Return the [X, Y] coordinate for the center point of the cell that contains the specified text.  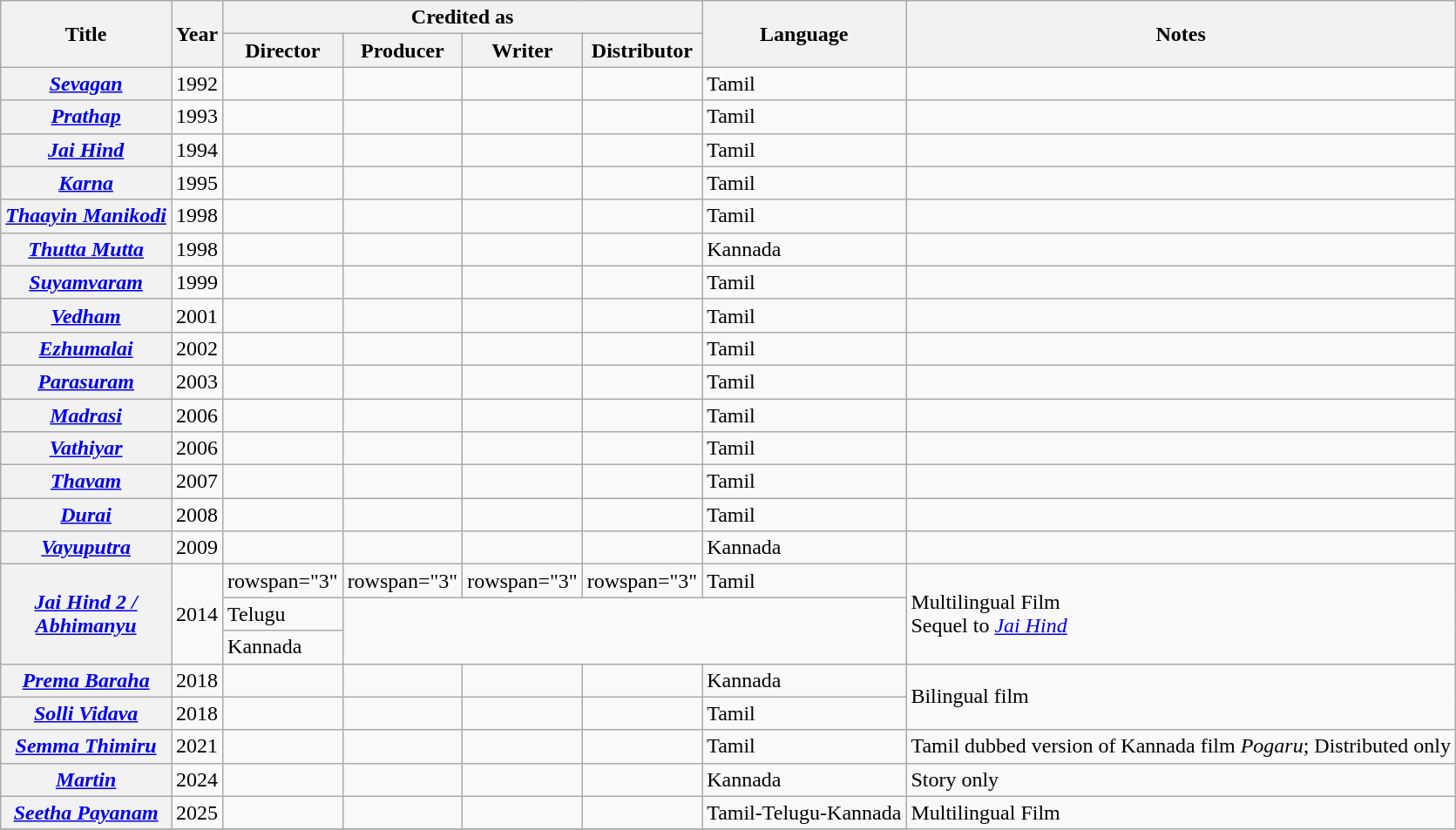
Vathiyar [86, 449]
Madrasi [86, 415]
Multilingual FilmSequel to Jai Hind [1182, 614]
Notes [1182, 34]
2001 [197, 315]
Telugu [283, 614]
Credited as [463, 17]
Title [86, 34]
Bilingual film [1182, 697]
Director [283, 51]
2009 [197, 548]
Parasuram [86, 381]
2002 [197, 348]
Writer [523, 51]
Thaayin Manikodi [86, 216]
Solli Vidava [86, 713]
Jai Hind 2 / Abhimanyu [86, 614]
Jai Hind [86, 150]
2025 [197, 813]
Seetha Payanam [86, 813]
Sevagan [86, 84]
Tamil dubbed version of Kannada film Pogaru; Distributed only [1182, 746]
Martin [86, 779]
1995 [197, 183]
Semma Thimiru [86, 746]
1994 [197, 150]
Vayuputra [86, 548]
Suyamvaram [86, 282]
2024 [197, 779]
Thutta Mutta [86, 249]
Story only [1182, 779]
Prathap [86, 117]
2014 [197, 614]
Distributor [642, 51]
1999 [197, 282]
Multilingual Film [1182, 813]
2021 [197, 746]
Vedham [86, 315]
Year [197, 34]
2008 [197, 515]
Tamil-Telugu-Kannada [804, 813]
Karna [86, 183]
2003 [197, 381]
Language [804, 34]
1993 [197, 117]
Durai [86, 515]
Thavam [86, 482]
Prema Baraha [86, 680]
2007 [197, 482]
Ezhumalai [86, 348]
Producer [403, 51]
1992 [197, 84]
